Extract the [x, y] coordinate from the center of the cell holding the provided text.  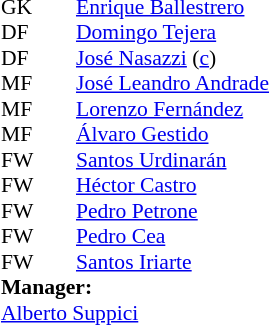
Pedro Petrone [172, 211]
Domingo Tejera [172, 33]
José Leandro Andrade [172, 83]
Manager: [135, 287]
José Nasazzi (c) [172, 58]
Lorenzo Fernández [172, 109]
Santos Urdinarán [172, 160]
Héctor Castro [172, 185]
Santos Iriarte [172, 262]
Álvaro Gestido [172, 135]
Pedro Cea [172, 237]
